Pinpoint the cell where the given text exists, returning its [x, y] midpoint coordinate. 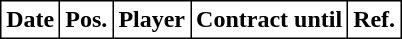
Date [30, 20]
Contract until [270, 20]
Player [152, 20]
Pos. [86, 20]
Ref. [374, 20]
